Identify which cell holds the provided text, then report its (x, y) central coordinate. 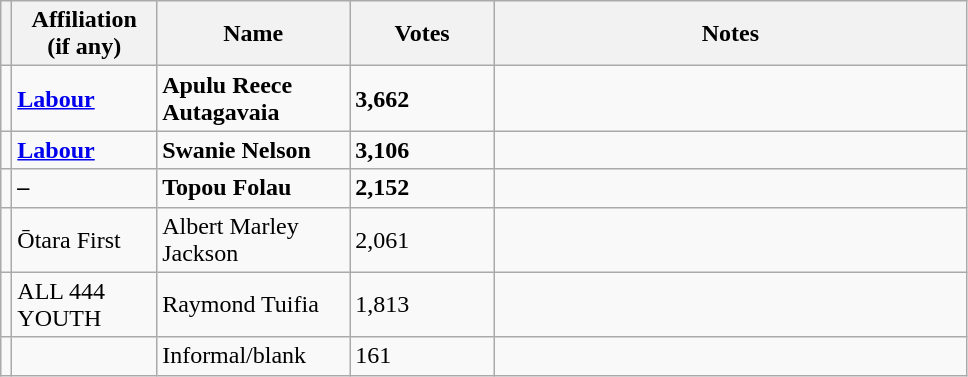
Informal/blank (254, 356)
Notes (730, 34)
1,813 (422, 304)
ALL 444 YOUTH (84, 304)
3,662 (422, 98)
Swanie Nelson (254, 150)
Affiliation (if any) (84, 34)
3,106 (422, 150)
– (84, 188)
Albert Marley Jackson (254, 240)
Apulu Reece Autagavaia (254, 98)
Name (254, 34)
2,152 (422, 188)
2,061 (422, 240)
161 (422, 356)
Raymond Tuifia (254, 304)
Votes (422, 34)
Topou Folau (254, 188)
Ōtara First (84, 240)
